Output the (x, y) coordinate of the center of the cell containing the given text.  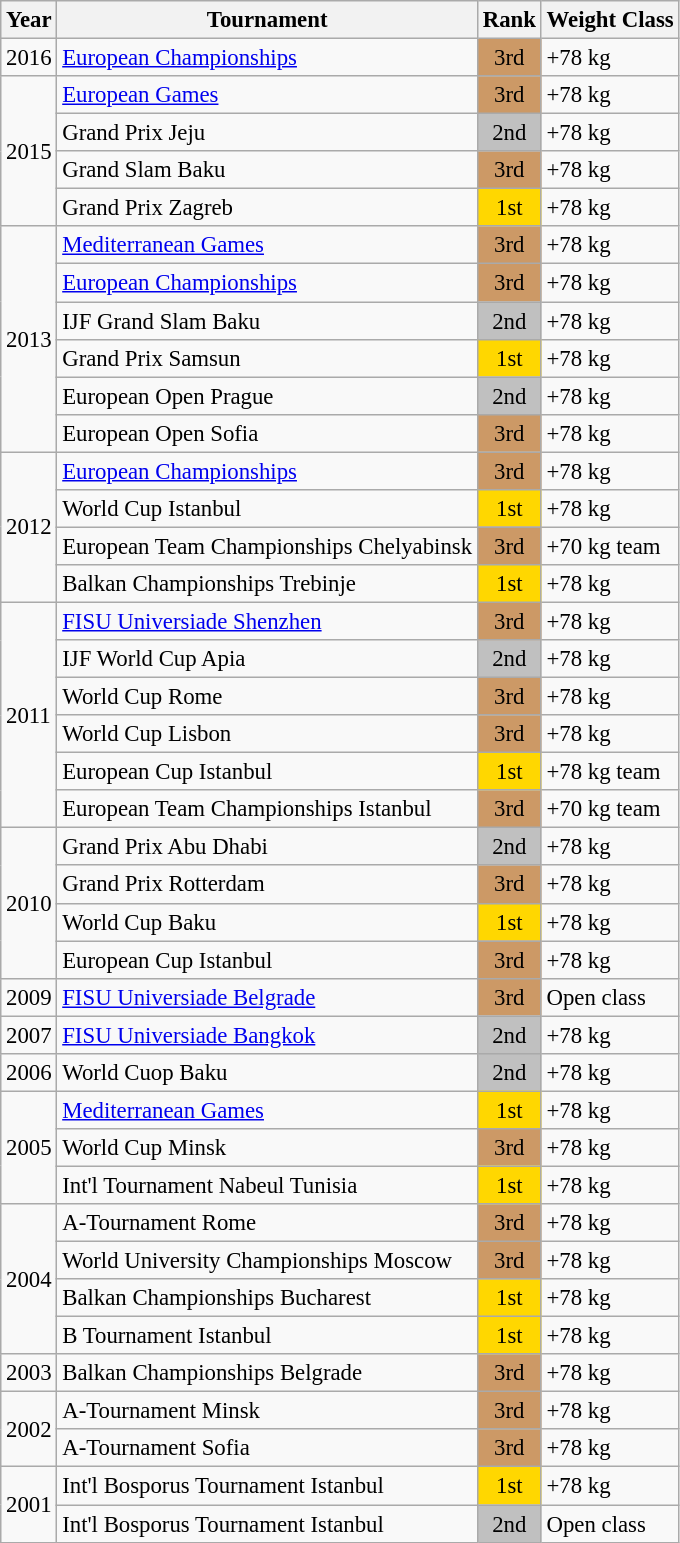
2004 (29, 1279)
World Cup Rome (267, 697)
World University Championships Moscow (267, 1261)
2009 (29, 997)
B Tournament Istanbul (267, 1336)
FISU Universiade Bangkok (267, 1035)
World Cup Baku (267, 922)
Rank (509, 20)
2002 (29, 1430)
Balkan Championships Trebinje (267, 584)
FISU Universiade Shenzhen (267, 621)
European Team Championships Istanbul (267, 809)
Grand Prix Zagreb (267, 208)
Grand Prix Rotterdam (267, 885)
+78 kg team (610, 772)
Grand Prix Jeju (267, 133)
A-Tournament Rome (267, 1223)
European Team Championships Chelyabinsk (267, 546)
European Games (267, 95)
A-Tournament Sofia (267, 1449)
Weight Class (610, 20)
Year (29, 20)
Balkan Championships Bucharest (267, 1298)
World Cup Lisbon (267, 734)
2005 (29, 1148)
Grand Prix Abu Dhabi (267, 847)
2012 (29, 527)
Tournament (267, 20)
A-Tournament Minsk (267, 1411)
2007 (29, 1035)
European Open Sofia (267, 433)
World Cuop Baku (267, 1073)
Grand Slam Baku (267, 170)
2015 (29, 151)
Int'l Tournament Nabeul Tunisia (267, 1185)
Grand Prix Samsun (267, 358)
European Open Prague (267, 396)
2001 (29, 1504)
IJF Grand Slam Baku (267, 321)
2013 (29, 339)
2010 (29, 903)
IJF World Cup Apia (267, 659)
2016 (29, 58)
2006 (29, 1073)
World Cup Istanbul (267, 509)
Balkan Championships Belgrade (267, 1373)
2003 (29, 1373)
2011 (29, 715)
FISU Universiade Belgrade (267, 997)
World Cup Minsk (267, 1148)
